Output the [X, Y] coordinate of the center of the cell containing the given text.  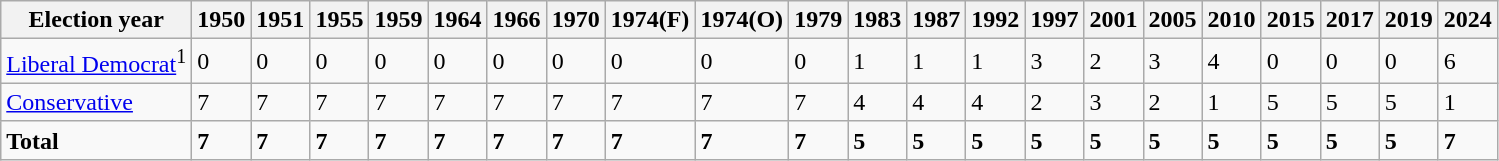
6 [1468, 62]
2024 [1468, 20]
1950 [222, 20]
2005 [1172, 20]
2019 [1408, 20]
1974(F) [650, 20]
Election year [96, 20]
Total [96, 140]
1997 [1054, 20]
2015 [1290, 20]
2001 [1114, 20]
1983 [878, 20]
1964 [458, 20]
1987 [936, 20]
1992 [996, 20]
1974(O) [742, 20]
1959 [398, 20]
1955 [340, 20]
1966 [516, 20]
1951 [280, 20]
2017 [1350, 20]
Liberal Democrat1 [96, 62]
2010 [1232, 20]
1979 [818, 20]
Conservative [96, 102]
1970 [576, 20]
